Output the (X, Y) coordinate of the center of the cell containing the given text.  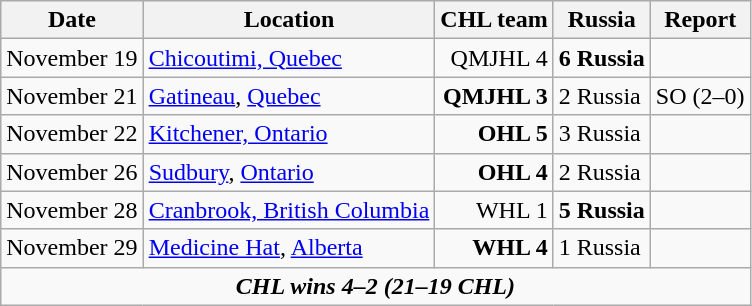
Date (72, 20)
Sudbury, Ontario (289, 172)
QMJHL 3 (494, 96)
WHL 1 (494, 210)
CHL wins 4–2 (21–19 CHL) (376, 286)
November 21 (72, 96)
Gatineau, Quebec (289, 96)
November 19 (72, 58)
November 22 (72, 134)
November 26 (72, 172)
Medicine Hat, Alberta (289, 248)
QMJHL 4 (494, 58)
OHL 4 (494, 172)
Chicoutimi, Quebec (289, 58)
5 Russia (602, 210)
SO (2–0) (700, 96)
November 28 (72, 210)
6 Russia (602, 58)
Cranbrook, British Columbia (289, 210)
OHL 5 (494, 134)
CHL team (494, 20)
Kitchener, Ontario (289, 134)
WHL 4 (494, 248)
3 Russia (602, 134)
Report (700, 20)
Russia (602, 20)
November 29 (72, 248)
Location (289, 20)
1 Russia (602, 248)
